Find where the given text appears and provide that cell's center as [X, Y] coordinate. 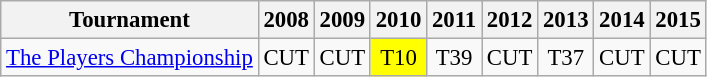
T39 [454, 58]
The Players Championship [130, 58]
2011 [454, 20]
T10 [398, 58]
2009 [342, 20]
2008 [286, 20]
2013 [566, 20]
2010 [398, 20]
T37 [566, 58]
2015 [678, 20]
2012 [510, 20]
Tournament [130, 20]
2014 [622, 20]
